Search for the cell housing the specified text and yield its [X, Y] center coordinate. 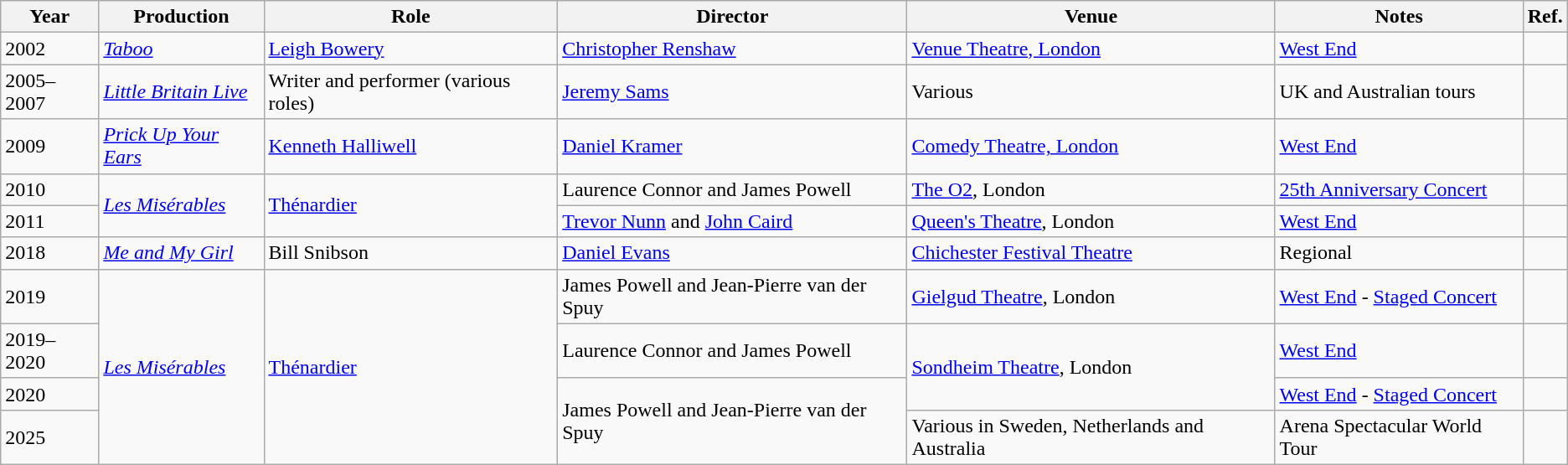
Notes [1399, 17]
Taboo [181, 49]
Prick Up Your Ears [181, 146]
Production [181, 17]
Comedy Theatre, London [1091, 146]
Bill Snibson [410, 253]
Sondheim Theatre, London [1091, 367]
Jeremy Sams [732, 92]
Venue [1091, 17]
Regional [1399, 253]
2010 [50, 189]
Kenneth Halliwell [410, 146]
Chichester Festival Theatre [1091, 253]
2019 [50, 297]
Leigh Bowery [410, 49]
Various in Sweden, Netherlands and Australia [1091, 437]
Arena Spectacular World Tour [1399, 437]
Ref. [1545, 17]
Daniel Kramer [732, 146]
The O2, London [1091, 189]
25th Anniversary Concert [1399, 189]
Little Britain Live [181, 92]
Various [1091, 92]
2019–2020 [50, 350]
2005–2007 [50, 92]
2018 [50, 253]
Gielgud Theatre, London [1091, 297]
Me and My Girl [181, 253]
Trevor Nunn and John Caird [732, 221]
Year [50, 17]
2011 [50, 221]
Christopher Renshaw [732, 49]
Daniel Evans [732, 253]
2002 [50, 49]
UK and Australian tours [1399, 92]
2020 [50, 394]
Venue Theatre, London [1091, 49]
Role [410, 17]
Writer and performer (various roles) [410, 92]
2025 [50, 437]
2009 [50, 146]
Queen's Theatre, London [1091, 221]
Director [732, 17]
